Search for the cell housing the specified text and yield its (X, Y) center coordinate. 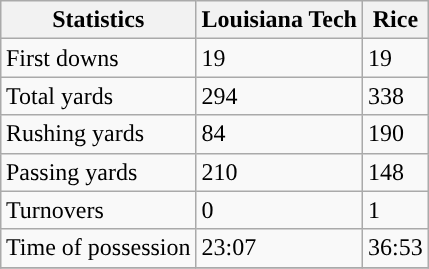
148 (396, 172)
Total yards (98, 96)
Rushing yards (98, 134)
190 (396, 134)
84 (279, 134)
Passing yards (98, 172)
Louisiana Tech (279, 20)
36:53 (396, 248)
Statistics (98, 20)
Rice (396, 20)
First downs (98, 58)
Time of possession (98, 248)
338 (396, 96)
0 (279, 210)
294 (279, 96)
1 (396, 210)
210 (279, 172)
Turnovers (98, 210)
23:07 (279, 248)
